Output the (x, y) coordinate of the center of the cell containing the given text.  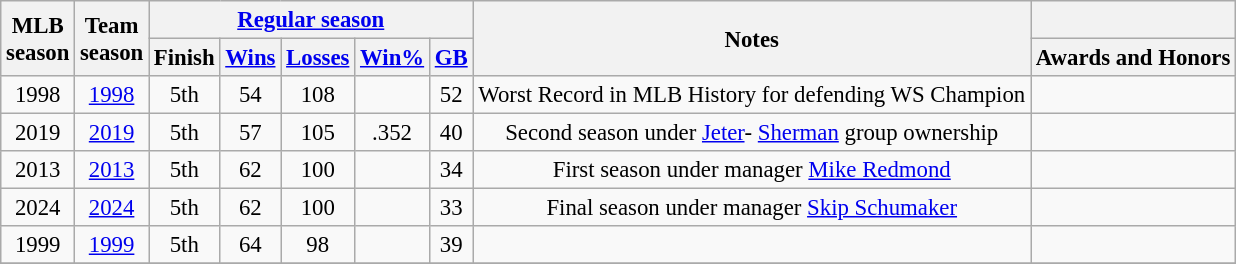
57 (250, 133)
Regular season (311, 20)
34 (451, 170)
Final season under manager Skip Schumaker (752, 208)
105 (318, 133)
33 (451, 208)
Finish (184, 58)
98 (318, 245)
54 (250, 95)
108 (318, 95)
39 (451, 245)
Worst Record in MLB History for defending WS Champion (752, 95)
Notes (752, 38)
Losses (318, 58)
52 (451, 95)
.352 (392, 133)
GB (451, 58)
Win% (392, 58)
First season under manager Mike Redmond (752, 170)
MLBseason (38, 38)
64 (250, 245)
Wins (250, 58)
Awards and Honors (1134, 58)
Second season under Jeter- Sherman group ownership (752, 133)
Teamseason (112, 38)
40 (451, 133)
